Locate the cell with the specified text and output its (X, Y) center coordinate. 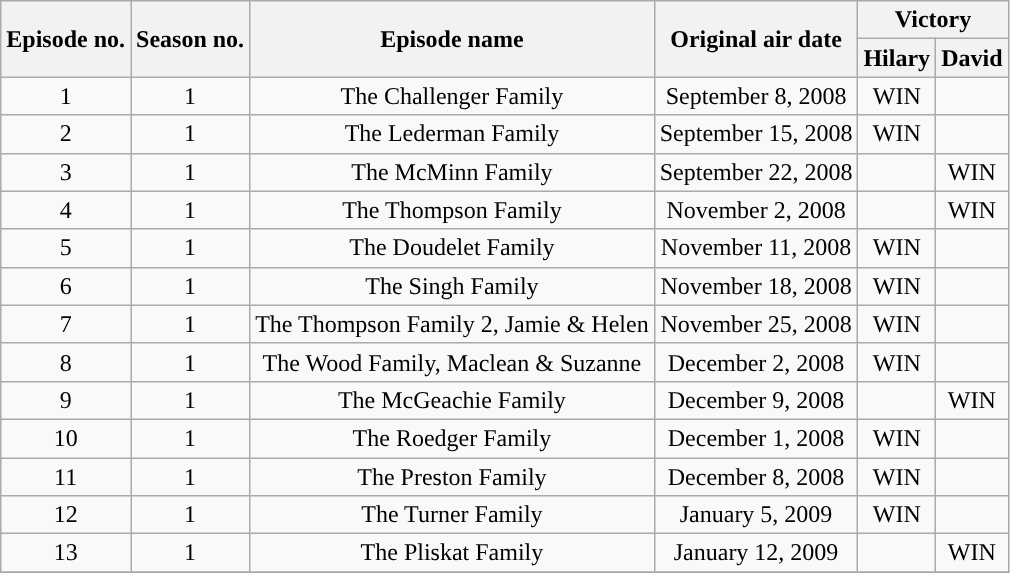
The McGeachie Family (452, 400)
The Pliskat Family (452, 553)
Season no. (190, 39)
November 2, 2008 (756, 210)
3 (66, 172)
The Turner Family (452, 515)
10 (66, 438)
The McMinn Family (452, 172)
Victory (933, 20)
11 (66, 477)
13 (66, 553)
December 8, 2008 (756, 477)
5 (66, 248)
Episode name (452, 39)
January 5, 2009 (756, 515)
David (972, 58)
December 1, 2008 (756, 438)
November 18, 2008 (756, 286)
September 22, 2008 (756, 172)
The Thompson Family 2, Jamie & Helen (452, 324)
Episode no. (66, 39)
12 (66, 515)
January 12, 2009 (756, 553)
November 25, 2008 (756, 324)
The Singh Family (452, 286)
The Lederman Family (452, 134)
December 9, 2008 (756, 400)
2 (66, 134)
September 15, 2008 (756, 134)
4 (66, 210)
The Roedger Family (452, 438)
The Challenger Family (452, 96)
8 (66, 362)
The Preston Family (452, 477)
The Doudelet Family (452, 248)
November 11, 2008 (756, 248)
The Thompson Family (452, 210)
Original air date (756, 39)
7 (66, 324)
September 8, 2008 (756, 96)
December 2, 2008 (756, 362)
6 (66, 286)
9 (66, 400)
The Wood Family, Maclean & Suzanne (452, 362)
Hilary (897, 58)
